Output the (X, Y) coordinate of the center of the cell containing the given text.  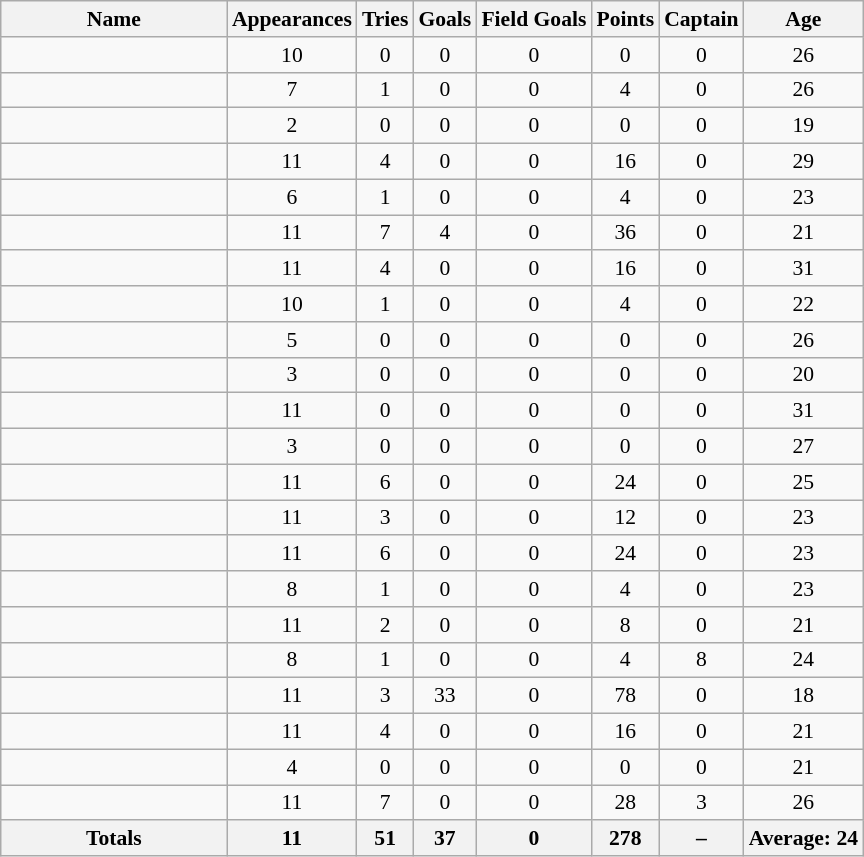
51 (385, 839)
18 (804, 696)
Totals (114, 839)
5 (292, 340)
19 (804, 126)
27 (804, 447)
Points (625, 19)
12 (625, 518)
29 (804, 162)
37 (444, 839)
Goals (444, 19)
22 (804, 304)
33 (444, 696)
– (702, 839)
Age (804, 19)
Field Goals (534, 19)
25 (804, 482)
Average: 24 (804, 839)
78 (625, 696)
36 (625, 233)
20 (804, 375)
Tries (385, 19)
Captain (702, 19)
Name (114, 19)
28 (625, 803)
Appearances (292, 19)
278 (625, 839)
